Find where the given text appears and provide that cell's center as [X, Y] coordinate. 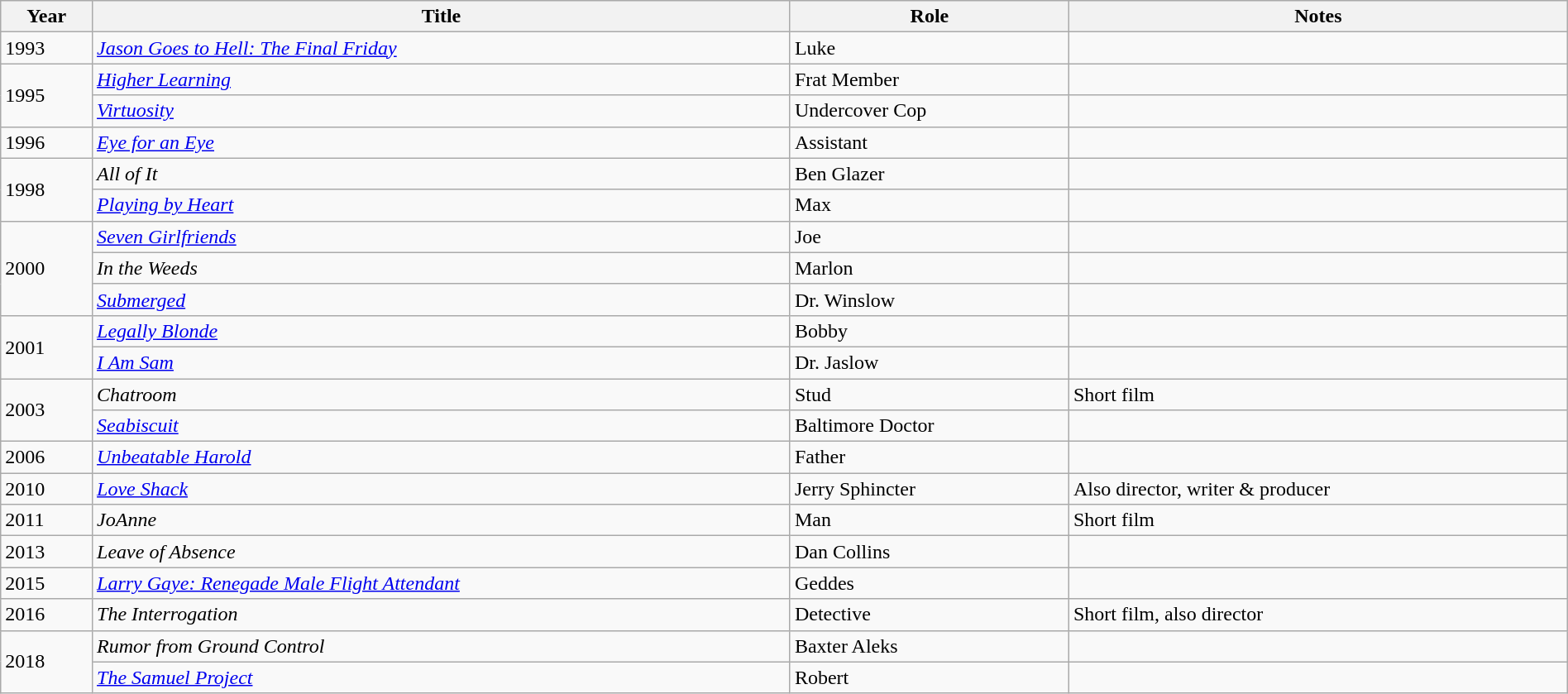
Seabiscuit [442, 426]
JoAnne [442, 520]
Love Shack [442, 489]
Rumor from Ground Control [442, 646]
2011 [46, 520]
Jerry Sphincter [930, 489]
Ben Glazer [930, 174]
Man [930, 520]
Notes [1318, 17]
1998 [46, 189]
Virtuosity [442, 111]
Higher Learning [442, 79]
2013 [46, 552]
Detective [930, 615]
Baltimore Doctor [930, 426]
Stud [930, 395]
Seven Girlfriends [442, 237]
Geddes [930, 583]
Larry Gaye: Renegade Male Flight Attendant [442, 583]
All of It [442, 174]
1996 [46, 142]
Marlon [930, 268]
Unbeatable Harold [442, 457]
Eye for an Eye [442, 142]
2003 [46, 410]
2015 [46, 583]
Dr. Jaslow [930, 362]
Max [930, 205]
The Interrogation [442, 615]
In the Weeds [442, 268]
Joe [930, 237]
Short film, also director [1318, 615]
Title [442, 17]
Undercover Cop [930, 111]
2000 [46, 268]
Luke [930, 48]
I Am Sam [442, 362]
1993 [46, 48]
Role [930, 17]
Year [46, 17]
Assistant [930, 142]
The Samuel Project [442, 677]
Frat Member [930, 79]
Chatroom [442, 395]
Father [930, 457]
Playing by Heart [442, 205]
Also director, writer & producer [1318, 489]
Leave of Absence [442, 552]
2018 [46, 662]
Dr. Winslow [930, 299]
2010 [46, 489]
Bobby [930, 331]
Legally Blonde [442, 331]
1995 [46, 95]
Robert [930, 677]
Dan Collins [930, 552]
Submerged [442, 299]
Baxter Aleks [930, 646]
2006 [46, 457]
Jason Goes to Hell: The Final Friday [442, 48]
2001 [46, 347]
2016 [46, 615]
